For the text-containing cell, return its midpoint in [X, Y] coordinate format. 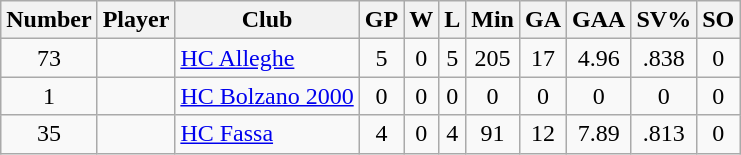
HC Fassa [267, 134]
.838 [664, 58]
17 [542, 58]
Min [493, 20]
GP [381, 20]
205 [493, 58]
7.89 [599, 134]
Club [267, 20]
Player [136, 20]
GAA [599, 20]
35 [49, 134]
HC Alleghe [267, 58]
W [422, 20]
4.96 [599, 58]
Number [49, 20]
SO [718, 20]
.813 [664, 134]
SV% [664, 20]
73 [49, 58]
GA [542, 20]
12 [542, 134]
L [452, 20]
91 [493, 134]
HC Bolzano 2000 [267, 96]
1 [49, 96]
